Scan for the cell matching the given text and deliver its [X, Y] coordinate at center. 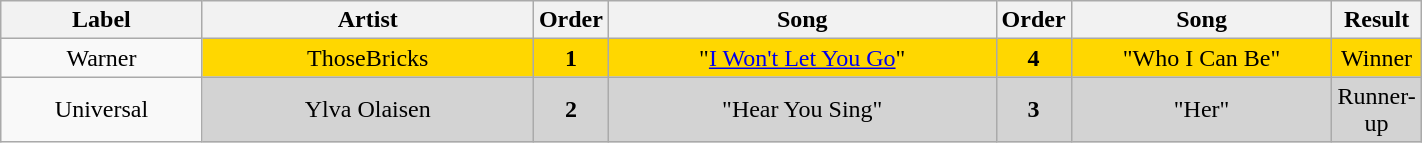
"Who I Can Be" [1202, 58]
3 [1034, 110]
Artist [368, 20]
Warner [102, 58]
2 [570, 110]
Label [102, 20]
"Hear You Sing" [802, 110]
Ylva Olaisen [368, 110]
Winner [1376, 58]
"I Won't Let You Go" [802, 58]
ThoseBricks [368, 58]
4 [1034, 58]
"Her" [1202, 110]
1 [570, 58]
Runner-up [1376, 110]
Universal [102, 110]
Result [1376, 20]
